Extract the (x, y) coordinate from the center of the cell holding the provided text.  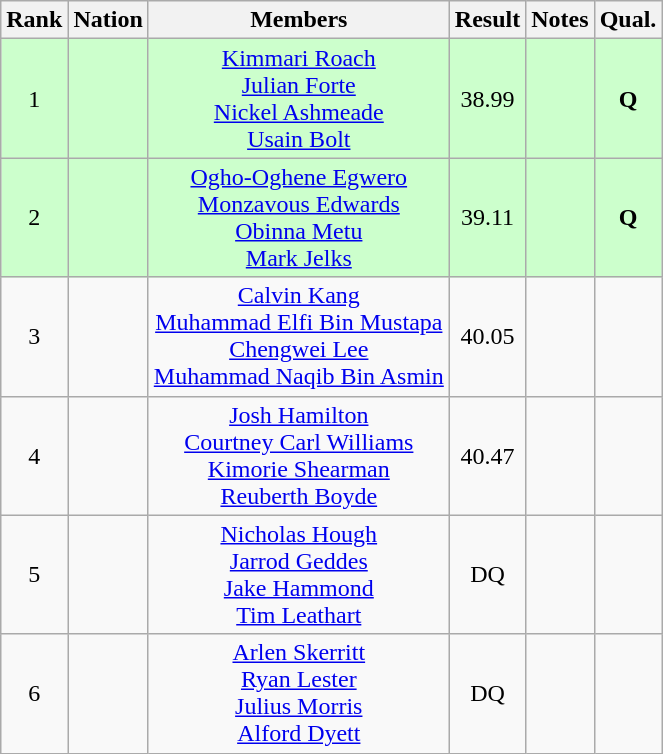
40.05 (487, 336)
Members (298, 20)
Calvin KangMuhammad Elfi Bin MustapaChengwei LeeMuhammad Naqib Bin Asmin (298, 336)
Result (487, 20)
Notes (560, 20)
40.47 (487, 456)
38.99 (487, 98)
1 (34, 98)
4 (34, 456)
Ogho-Oghene EgweroMonzavous EdwardsObinna MetuMark Jelks (298, 218)
Arlen SkerrittRyan LesterJulius MorrisAlford Dyett (298, 694)
Nicholas HoughJarrod GeddesJake HammondTim Leathart (298, 574)
Kimmari RoachJulian ForteNickel AshmeadeUsain Bolt (298, 98)
3 (34, 336)
5 (34, 574)
Qual. (628, 20)
Josh HamiltonCourtney Carl WilliamsKimorie ShearmanReuberth Boyde (298, 456)
6 (34, 694)
2 (34, 218)
39.11 (487, 218)
Nation (108, 20)
Rank (34, 20)
